Identify which cell holds the provided text, then report its (X, Y) central coordinate. 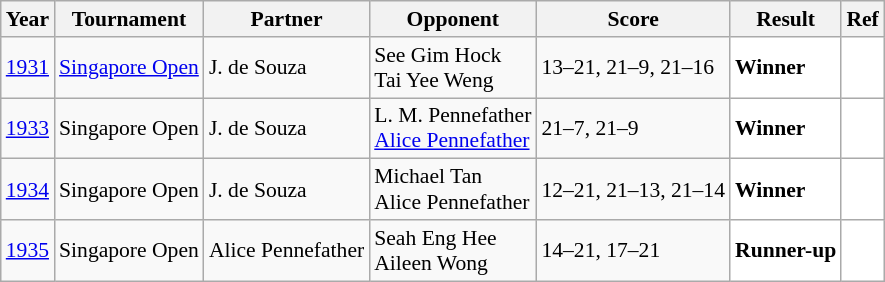
Ref (862, 19)
L. M. Pennefather Alice Pennefather (452, 128)
Partner (286, 19)
1935 (28, 250)
See Gim Hock Tai Yee Weng (452, 68)
Alice Pennefather (286, 250)
1931 (28, 68)
Seah Eng Hee Aileen Wong (452, 250)
14–21, 17–21 (633, 250)
Tournament (129, 19)
1934 (28, 190)
13–21, 21–9, 21–16 (633, 68)
Year (28, 19)
12–21, 21–13, 21–14 (633, 190)
Runner-up (786, 250)
1933 (28, 128)
21–7, 21–9 (633, 128)
Opponent (452, 19)
Michael Tan Alice Pennefather (452, 190)
Score (633, 19)
Result (786, 19)
